Return (x, y) of the center of cell containing provided text 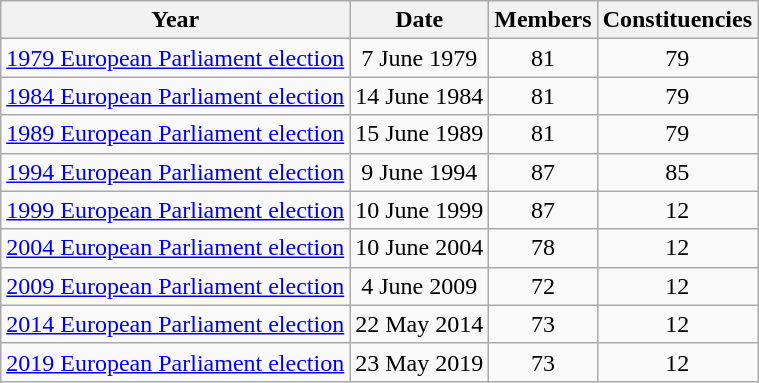
85 (677, 172)
1984 European Parliament election (176, 96)
1999 European Parliament election (176, 210)
72 (543, 286)
4 June 2009 (420, 286)
23 May 2019 (420, 362)
Year (176, 20)
9 June 1994 (420, 172)
15 June 1989 (420, 134)
Constituencies (677, 20)
78 (543, 248)
7 June 1979 (420, 58)
22 May 2014 (420, 324)
14 June 1984 (420, 96)
2009 European Parliament election (176, 286)
Date (420, 20)
1994 European Parliament election (176, 172)
1979 European Parliament election (176, 58)
2014 European Parliament election (176, 324)
2019 European Parliament election (176, 362)
2004 European Parliament election (176, 248)
1989 European Parliament election (176, 134)
10 June 1999 (420, 210)
10 June 2004 (420, 248)
Members (543, 20)
